Capture the cell that displays the provided text and extract its (x, y) central coordinate. 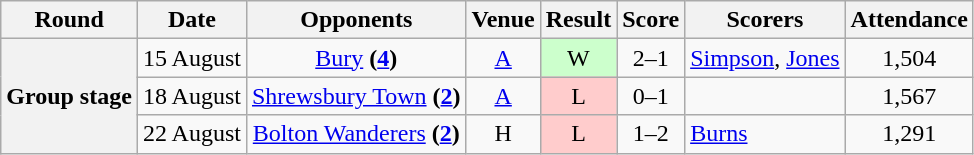
W (578, 58)
1,504 (909, 58)
Burns (765, 134)
Scorers (765, 20)
Bolton Wanderers (2) (356, 134)
15 August (192, 58)
Shrewsbury Town (2) (356, 96)
H (503, 134)
Simpson, Jones (765, 58)
1–2 (651, 134)
Group stage (70, 96)
Opponents (356, 20)
Result (578, 20)
Venue (503, 20)
1,291 (909, 134)
Round (70, 20)
Date (192, 20)
Bury (4) (356, 58)
Score (651, 20)
18 August (192, 96)
0–1 (651, 96)
Attendance (909, 20)
1,567 (909, 96)
22 August (192, 134)
2–1 (651, 58)
